Pinpoint the cell where the given text exists, returning its [x, y] midpoint coordinate. 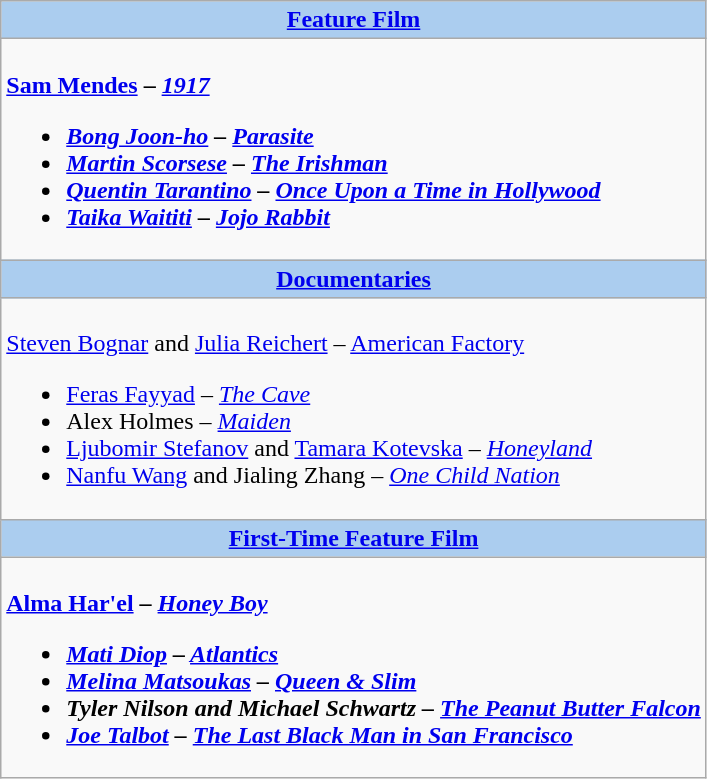
Documentaries [354, 279]
Feature Film [354, 20]
Sam Mendes – 1917Bong Joon-ho – ParasiteMartin Scorsese – The IrishmanQuentin Tarantino – Once Upon a Time in HollywoodTaika Waititi – Jojo Rabbit [354, 150]
First-Time Feature Film [354, 538]
